From the cell containing the given text, extract its center point as [x, y] coordinate. 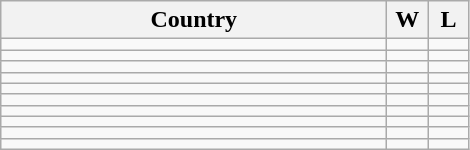
Country [194, 20]
L [448, 20]
W [408, 20]
